Identify which cell holds the provided text, then report its (X, Y) central coordinate. 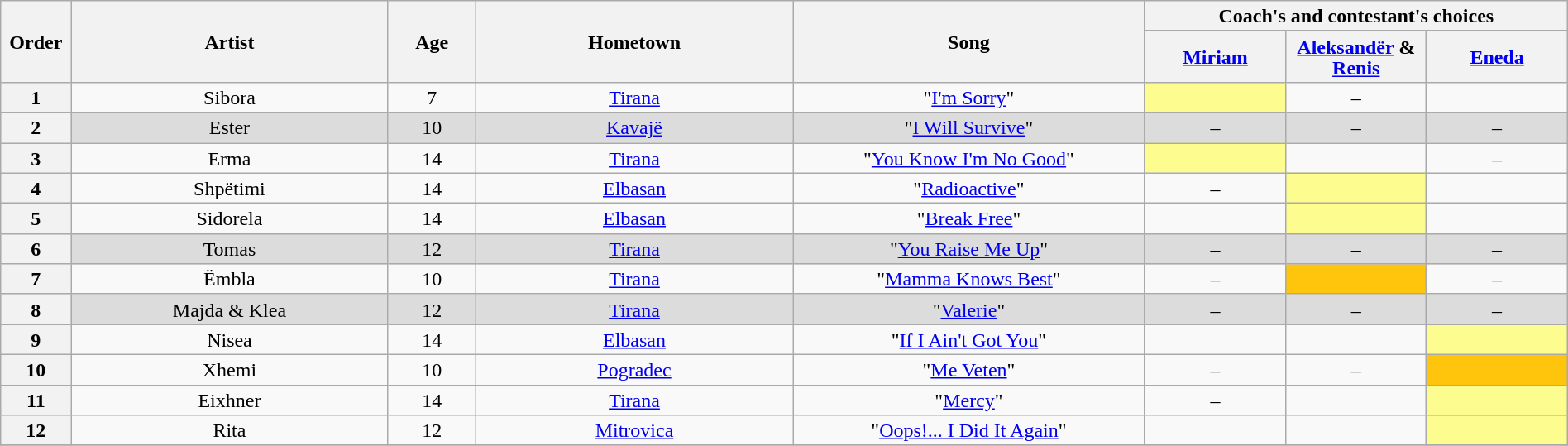
4 (36, 189)
6 (36, 248)
Majda & Klea (230, 309)
2 (36, 127)
"Break Free" (969, 218)
"You Raise Me Up" (969, 248)
Order (36, 41)
Kavajë (633, 127)
Shpëtimi (230, 189)
Mitrovica (633, 430)
1 (36, 98)
Age (432, 41)
Eneda (1497, 56)
"Valerie" (969, 309)
8 (36, 309)
Erma (230, 157)
Rita (230, 430)
"Me Veten" (969, 369)
Ester (230, 127)
"You Know I'm No Good" (969, 157)
Aleksandër & Renis (1356, 56)
Sibora (230, 98)
Nisea (230, 339)
Tomas (230, 248)
Ëmbla (230, 280)
Coach's and contestant's choices (1356, 17)
"Radioactive" (969, 189)
Miriam (1215, 56)
11 (36, 400)
Eixhner (230, 400)
Pogradec (633, 369)
9 (36, 339)
Sidorela (230, 218)
Artist (230, 41)
3 (36, 157)
Song (969, 41)
"Mamma Knows Best" (969, 280)
Hometown (633, 41)
"I Will Survive" (969, 127)
"If I Ain't Got You" (969, 339)
"I'm Sorry" (969, 98)
Xhemi (230, 369)
"Mercy" (969, 400)
"Oops!... I Did It Again" (969, 430)
5 (36, 218)
